Pinpoint the cell where the given text exists, returning its [X, Y] midpoint coordinate. 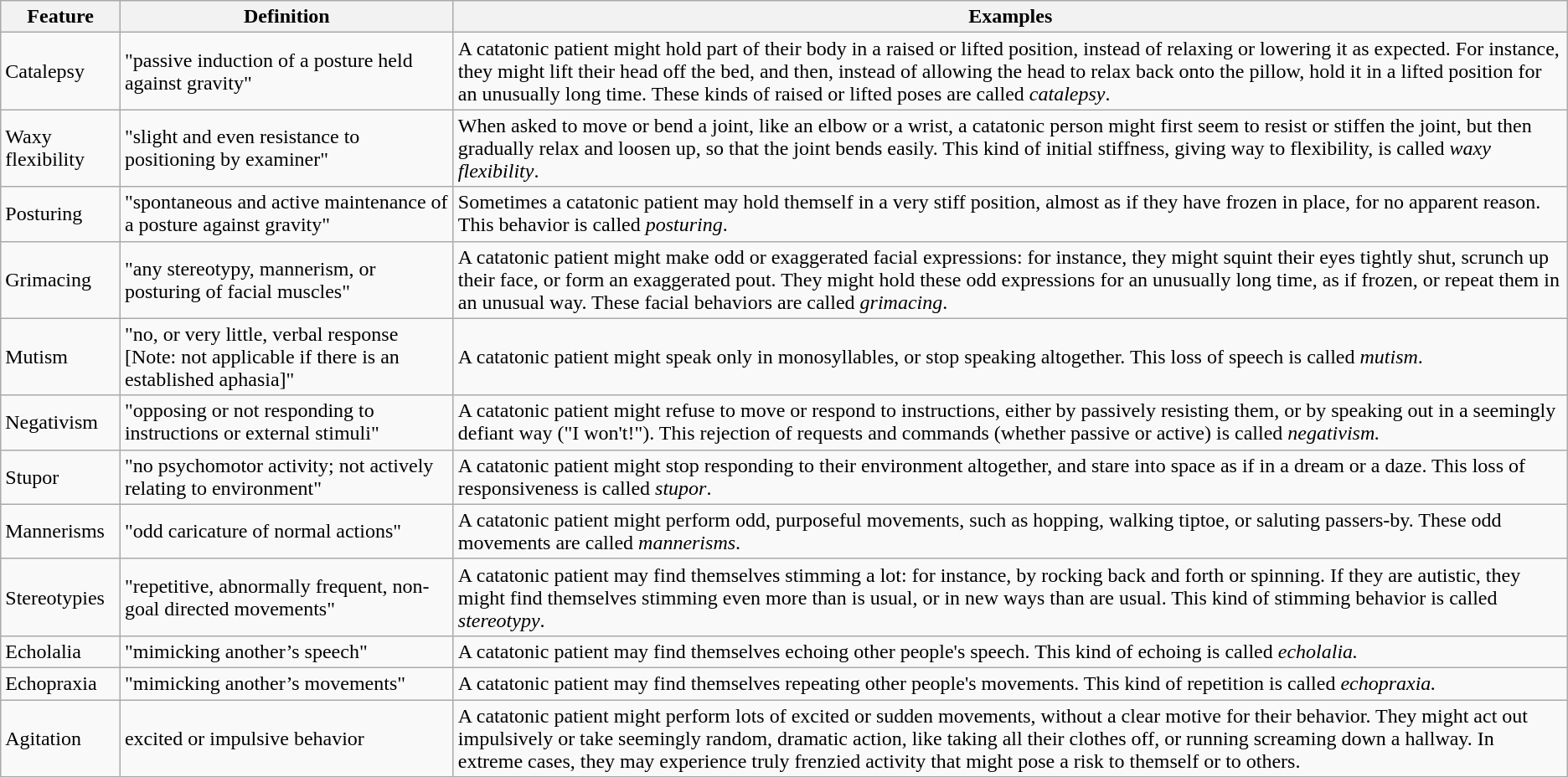
"opposing or not responding to instructions or external stimuli" [286, 422]
Waxy flexibility [60, 148]
Definition [286, 17]
"no, or very little, verbal response [Note: not applicable if there is an established aphasia]" [286, 357]
"any stereotypy, mannerism, or posturing of facial muscles" [286, 280]
Catalepsy [60, 71]
Posturing [60, 214]
Mannerisms [60, 531]
Grimacing [60, 280]
Negativism [60, 422]
"mimicking another’s movements" [286, 683]
A catatonic patient may find themselves echoing other people's speech. This kind of echoing is called echolalia. [1010, 651]
excited or impulsive behavior [286, 738]
Stereotypies [60, 597]
Agitation [60, 738]
"no psychomotor activity; not actively relating to environment" [286, 477]
A catatonic patient may find themselves repeating other people's movements. This kind of repetition is called echopraxia. [1010, 683]
"spontaneous and active maintenance of a posture against gravity" [286, 214]
Examples [1010, 17]
A catatonic patient might speak only in monosyllables, or stop speaking altogether. This loss of speech is called mutism. [1010, 357]
"passive induction of a posture held against gravity" [286, 71]
"odd caricature of normal actions" [286, 531]
Mutism [60, 357]
"mimicking another’s speech" [286, 651]
"repetitive, abnormally frequent, non-goal directed movements" [286, 597]
Echolalia [60, 651]
Feature [60, 17]
Stupor [60, 477]
Echopraxia [60, 683]
"slight and even resistance to positioning by examiner" [286, 148]
